Scan for the cell matching the given text and deliver its (x, y) coordinate at center. 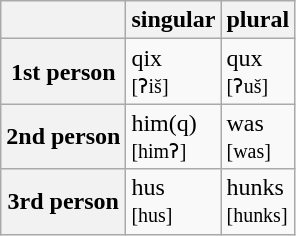
was[was] (258, 136)
qix[ʔiš] (174, 72)
plural (258, 20)
hunks[hunks] (258, 202)
2nd person (64, 136)
1st person (64, 72)
hus[hus] (174, 202)
qux[ʔuš] (258, 72)
3rd person (64, 202)
singular (174, 20)
him(q)[himʔ] (174, 136)
